Scan for the cell matching the given text and deliver its (x, y) coordinate at center. 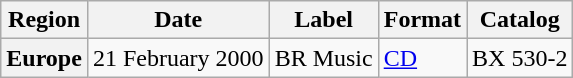
BX 530-2 (520, 58)
BR Music (324, 58)
Date (178, 20)
21 February 2000 (178, 58)
Europe (44, 58)
Catalog (520, 20)
Format (422, 20)
CD (422, 58)
Label (324, 20)
Region (44, 20)
